Pinpoint the cell where the given text exists, returning its [x, y] midpoint coordinate. 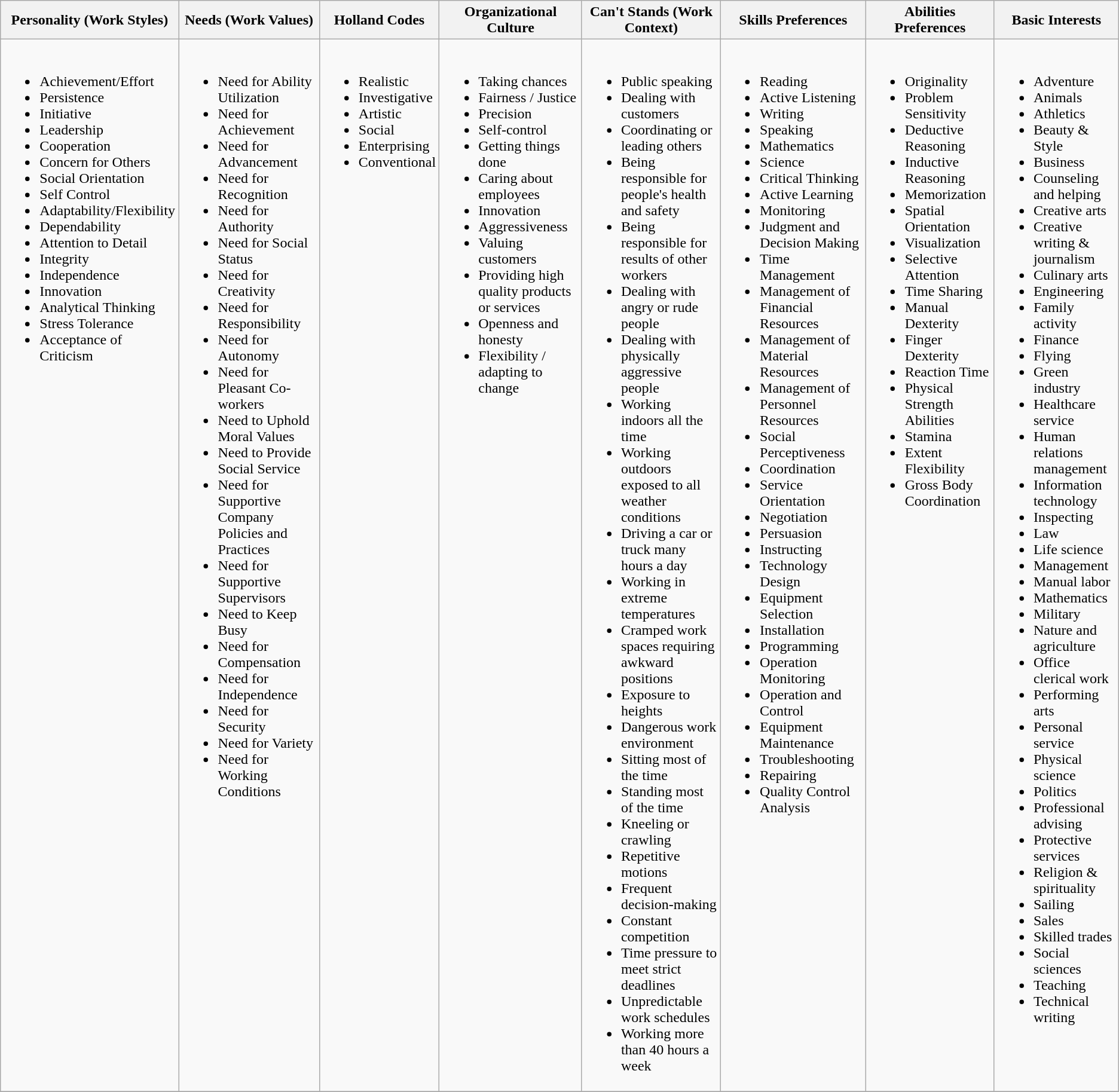
Holland Codes [379, 20]
Organizational Culture [510, 20]
Personality (Work Styles) [90, 20]
Abilities Preferences [930, 20]
RealisticInvestigativeArtisticSocialEnterprisingConventional [379, 565]
Basic Interests [1056, 20]
Needs (Work Values) [249, 20]
Skills Preferences [794, 20]
Can't Stands (Work Context) [651, 20]
